From the cell containing the given text, extract its center point as [X, Y] coordinate. 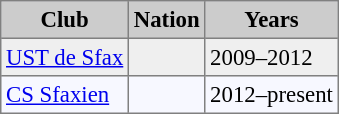
Club [65, 20]
Years [272, 20]
UST de Sfax [65, 57]
2009–2012 [272, 57]
CS Sfaxien [65, 95]
Nation [167, 20]
2012–present [272, 95]
